Pinpoint the cell where the given text exists, returning its (X, Y) midpoint coordinate. 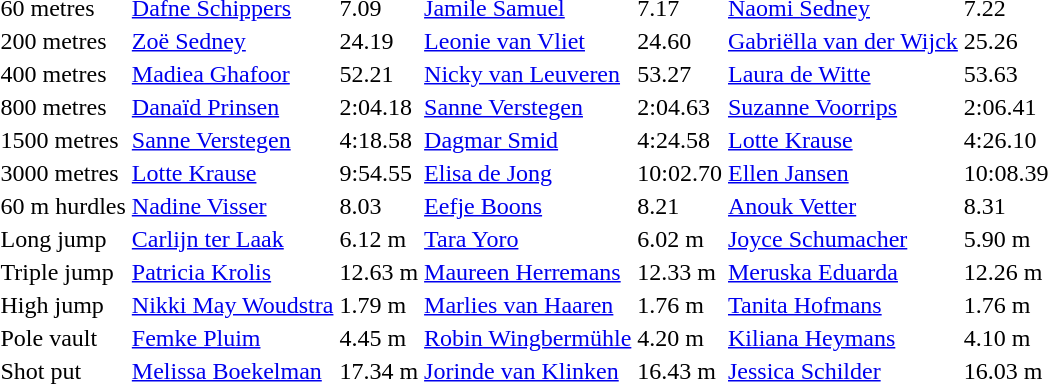
Zoë Sedney (232, 41)
Leonie van Vliet (528, 41)
Maureen Herremans (528, 272)
Nicky van Leuveren (528, 74)
8.03 (379, 206)
Ellen Jansen (844, 173)
Kiliana Heymans (844, 338)
24.60 (680, 41)
Tanita Hofmans (844, 305)
4.45 m (379, 338)
Tara Yoro (528, 239)
1.79 m (379, 305)
4.20 m (680, 338)
12.33 m (680, 272)
Meruska Eduarda (844, 272)
Suzanne Voorrips (844, 107)
9:54.55 (379, 173)
Eefje Boons (528, 206)
52.21 (379, 74)
1.76 m (680, 305)
4:18.58 (379, 140)
Laura de Witte (844, 74)
Madiea Ghafoor (232, 74)
10:02.70 (680, 173)
Femke Pluim (232, 338)
24.19 (379, 41)
Robin Wingbermühle (528, 338)
6.12 m (379, 239)
Patricia Krolis (232, 272)
4:24.58 (680, 140)
Elisa de Jong (528, 173)
Joyce Schumacher (844, 239)
Marlies van Haaren (528, 305)
Nikki May Woudstra (232, 305)
Anouk Vetter (844, 206)
53.27 (680, 74)
Danaïd Prinsen (232, 107)
8.21 (680, 206)
Gabriëlla van der Wijck (844, 41)
2:04.63 (680, 107)
12.63 m (379, 272)
Carlijn ter Laak (232, 239)
2:04.18 (379, 107)
6.02 m (680, 239)
Nadine Visser (232, 206)
Dagmar Smid (528, 140)
